Search for the cell housing the specified text and yield its (x, y) center coordinate. 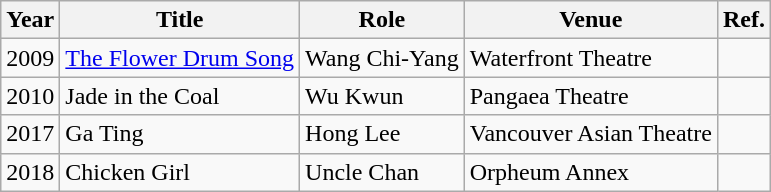
Ga Ting (180, 134)
2017 (30, 134)
2018 (30, 172)
Uncle Chan (382, 172)
Title (180, 20)
Role (382, 20)
Year (30, 20)
Jade in the Coal (180, 96)
Wang Chi-Yang (382, 58)
The Flower Drum Song (180, 58)
Venue (590, 20)
Chicken Girl (180, 172)
Ref. (744, 20)
2010 (30, 96)
Pangaea Theatre (590, 96)
Orpheum Annex (590, 172)
Waterfront Theatre (590, 58)
Hong Lee (382, 134)
Wu Kwun (382, 96)
2009 (30, 58)
Vancouver Asian Theatre (590, 134)
